Output the (X, Y) coordinate of the center of the cell containing the given text.  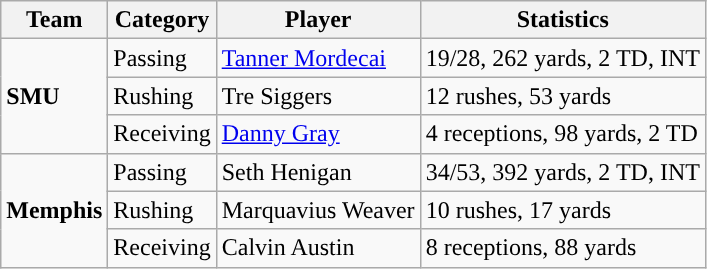
4 receptions, 98 yards, 2 TD (562, 134)
34/53, 392 yards, 2 TD, INT (562, 172)
Memphis (54, 210)
Seth Henigan (318, 172)
8 receptions, 88 yards (562, 248)
Marquavius Weaver (318, 210)
Calvin Austin (318, 248)
SMU (54, 96)
Tanner Mordecai (318, 58)
Team (54, 20)
19/28, 262 yards, 2 TD, INT (562, 58)
12 rushes, 53 yards (562, 96)
Player (318, 20)
Tre Siggers (318, 96)
10 rushes, 17 yards (562, 210)
Statistics (562, 20)
Danny Gray (318, 134)
Category (162, 20)
